Output the (X, Y) coordinate of the center of the cell containing the given text.  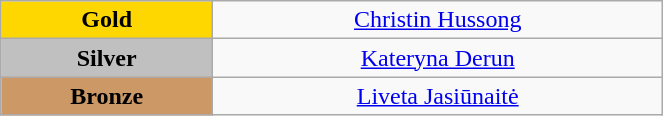
Liveta Jasiūnaitė (438, 96)
Gold (107, 20)
Kateryna Derun (438, 58)
Christin Hussong (438, 20)
Bronze (107, 96)
Silver (107, 58)
